Return (x, y) of the center of cell containing provided text 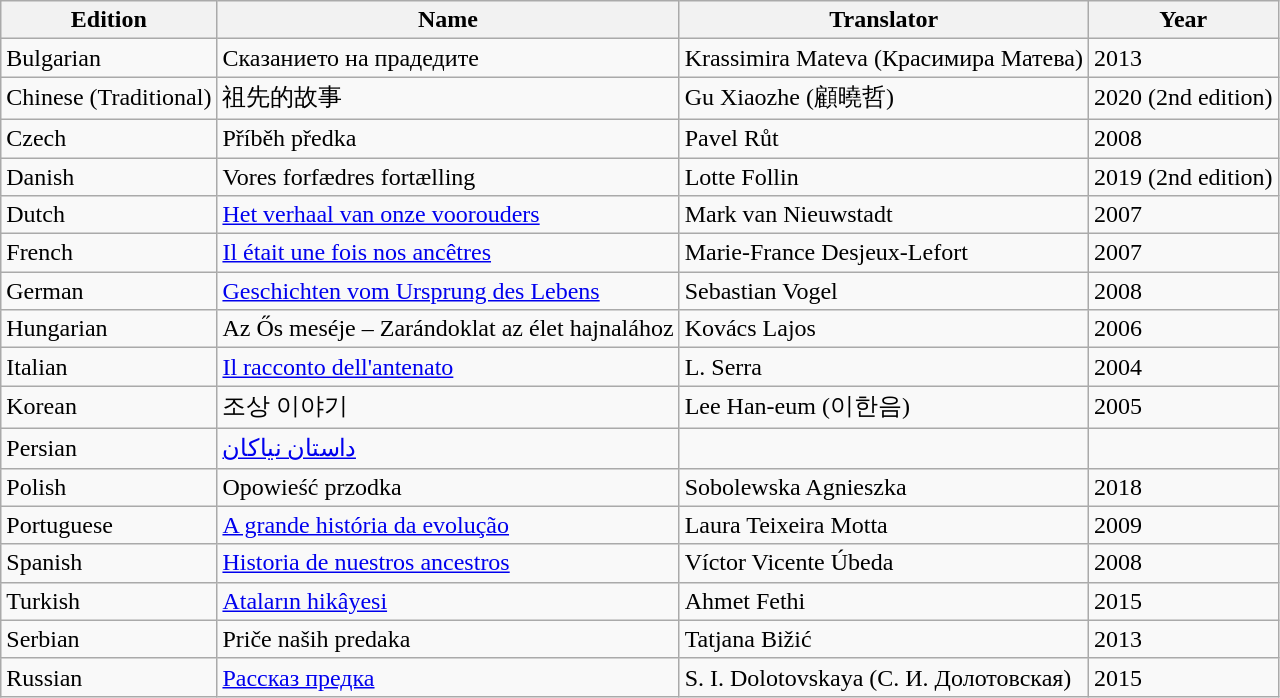
Opowieść przodka (448, 487)
Il était une fois nos ancêtres (448, 253)
Danish (109, 177)
2020 (2nd edition) (1183, 98)
Name (448, 20)
Ahmet Fethi (884, 601)
Geschichten vom Ursprung des Lebens (448, 291)
داستان نیاکان (448, 448)
Portuguese (109, 525)
Рассказ предка (448, 677)
Het verhaal van onze voorouders (448, 215)
Az Ős meséje – Zarándoklat az élet hajnalához (448, 329)
Il racconto dell'antenato (448, 367)
Translator (884, 20)
L. Serra (884, 367)
Spanish (109, 563)
2018 (1183, 487)
2004 (1183, 367)
Russian (109, 677)
Сказанието на прадедите (448, 58)
Edition (109, 20)
Dutch (109, 215)
Lotte Follin (884, 177)
2005 (1183, 408)
Sebastian Vogel (884, 291)
Vores forfædres fortælling (448, 177)
Víctor Vicente Úbeda (884, 563)
Mark van Nieuwstadt (884, 215)
조상 이야기 (448, 408)
A grande história da evolução (448, 525)
Pavel Růt (884, 138)
Kovács Lajos (884, 329)
Turkish (109, 601)
祖先的故事 (448, 98)
Sobolewska Agnieszka (884, 487)
Czech (109, 138)
Year (1183, 20)
2006 (1183, 329)
Bulgarian (109, 58)
Serbian (109, 639)
2009 (1183, 525)
Persian (109, 448)
Krassimira Mateva (Красимира Матева) (884, 58)
Hungarian (109, 329)
Korean (109, 408)
2019 (2nd edition) (1183, 177)
Lee Han-eum (이한음) (884, 408)
Tatjana Bižić (884, 639)
Historia de nuestros ancestros (448, 563)
Gu Xiaozhe (顧曉哲) (884, 98)
Marie-France Desjeux-Lefort (884, 253)
Italian (109, 367)
Chinese (Traditional) (109, 98)
Ataların hikâyesi (448, 601)
French (109, 253)
S. I. Dolotovskaya (С. И. Долотовская) (884, 677)
German (109, 291)
Příběh předka (448, 138)
Polish (109, 487)
Priče naših predaka (448, 639)
Laura Teixeira Motta (884, 525)
